Identify which cell holds the provided text, then report its [x, y] central coordinate. 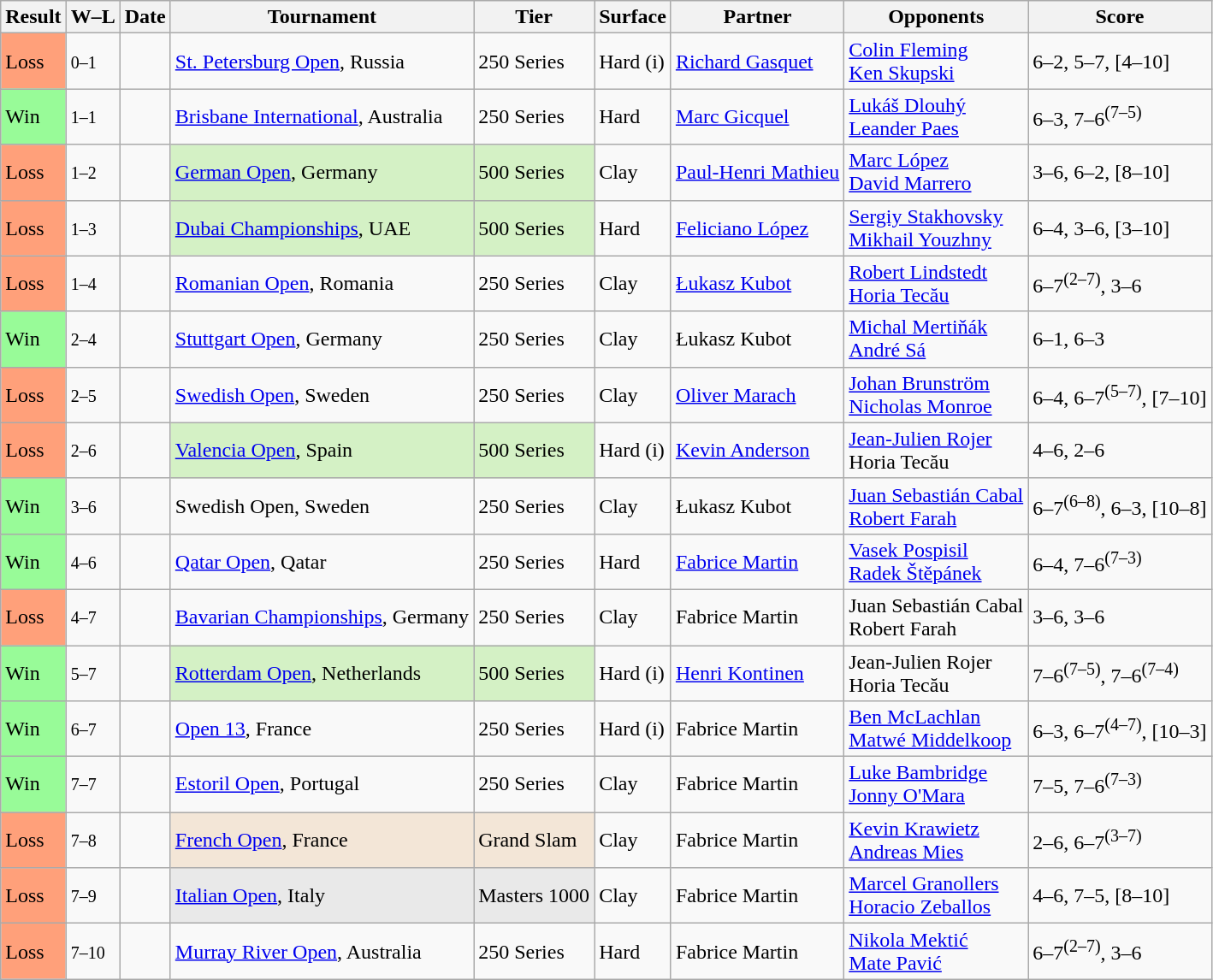
German Open, Germany [322, 173]
5–7 [92, 672]
4–6, 7–5, [8–10] [1120, 896]
6–3, 7–6(7–5) [1120, 116]
4–7 [92, 617]
Valencia Open, Spain [322, 450]
Sergiy Stakhovsky Mikhail Youzhny [936, 227]
3–6, 6–2, [8–10] [1120, 173]
Score [1120, 17]
Paul-Henri Mathieu [757, 173]
Partner [757, 17]
W–L [92, 17]
Estoril Open, Portugal [322, 785]
French Open, France [322, 840]
Feliciano López [757, 227]
1–1 [92, 116]
Dubai Championships, UAE [322, 227]
6–2, 5–7, [4–10] [1120, 62]
7–10 [92, 951]
Luke Bambridge Jonny O'Mara [936, 785]
Johan Brunström Nicholas Monroe [936, 395]
Masters 1000 [534, 896]
6–3, 6–7(4–7), [10–3] [1120, 729]
Italian Open, Italy [322, 896]
7–6(7–5), 7–6(7–4) [1120, 672]
Marc López David Marrero [936, 173]
Murray River Open, Australia [322, 951]
6–4, 7–6(7–3) [1120, 561]
Result [33, 17]
6–7(6–8), 6–3, [10–8] [1120, 506]
3–6 [92, 506]
Henri Kontinen [757, 672]
Rotterdam Open, Netherlands [322, 672]
Marcel Granollers Horacio Zeballos [936, 896]
Colin Fleming Ken Skupski [936, 62]
Robert Lindstedt Horia Tecău [936, 284]
Romanian Open, Romania [322, 284]
2–4 [92, 339]
6–1, 6–3 [1120, 339]
Vasek Pospisil Radek Štěpánek [936, 561]
Michal Mertiňák André Sá [936, 339]
Grand Slam [534, 840]
Opponents [936, 17]
Tier [534, 17]
4–6, 2–6 [1120, 450]
7–5, 7–6(7–3) [1120, 785]
Kevin Anderson [757, 450]
Brisbane International, Australia [322, 116]
1–4 [92, 284]
Qatar Open, Qatar [322, 561]
Ben McLachlan Matwé Middelkoop [936, 729]
2–5 [92, 395]
6–7 [92, 729]
6–4, 3–6, [3–10] [1120, 227]
Oliver Marach [757, 395]
2–6, 6–7(3–7) [1120, 840]
Date [145, 17]
0–1 [92, 62]
Surface [633, 17]
2–6 [92, 450]
7–9 [92, 896]
4–6 [92, 561]
1–2 [92, 173]
7–8 [92, 840]
Bavarian Championships, Germany [322, 617]
Nikola Mektić Mate Pavić [936, 951]
Richard Gasquet [757, 62]
1–3 [92, 227]
Marc Gicquel [757, 116]
Kevin Krawietz Andreas Mies [936, 840]
7–7 [92, 785]
6–4, 6–7(5–7), [7–10] [1120, 395]
Stuttgart Open, Germany [322, 339]
Open 13, France [322, 729]
3–6, 3–6 [1120, 617]
Tournament [322, 17]
St. Petersburg Open, Russia [322, 62]
Lukáš Dlouhý Leander Paes [936, 116]
